From the cell containing the given text, extract its center point as [x, y] coordinate. 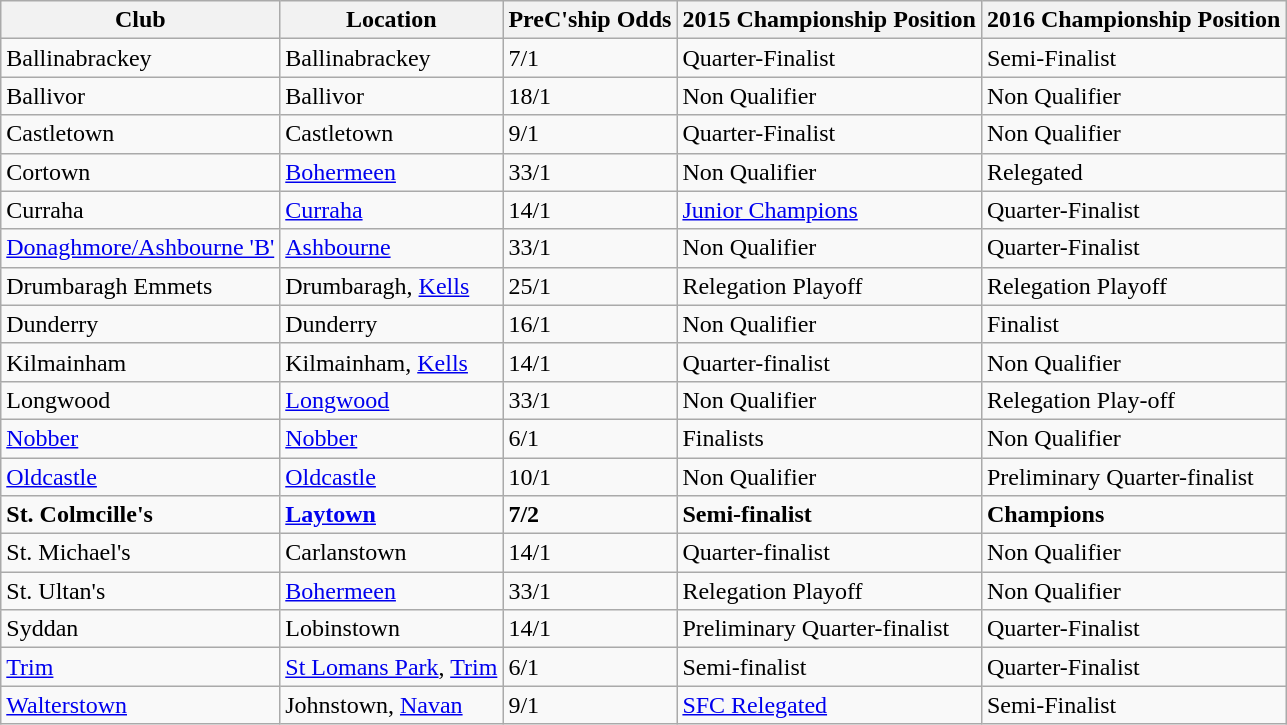
Location [392, 20]
Relegation Play-off [1133, 400]
7/1 [590, 58]
Drumbaragh, Kells [392, 286]
Relegated [1133, 172]
18/1 [590, 96]
Trim [140, 667]
Laytown [392, 515]
St. Ultan's [140, 591]
Kilmainham, Kells [392, 362]
St Lomans Park, Trim [392, 667]
Syddan [140, 629]
10/1 [590, 477]
SFC Relegated [829, 705]
Finalist [1133, 324]
Kilmainham [140, 362]
Walterstown [140, 705]
Johnstown, Navan [392, 705]
2016 Championship Position [1133, 20]
16/1 [590, 324]
PreC'ship Odds [590, 20]
Junior Champions [829, 210]
St. Colmcille's [140, 515]
Carlanstown [392, 553]
25/1 [590, 286]
Ashbourne [392, 248]
Donaghmore/Ashbourne 'B' [140, 248]
2015 Championship Position [829, 20]
Finalists [829, 438]
7/2 [590, 515]
St. Michael's [140, 553]
Drumbaragh Emmets [140, 286]
Cortown [140, 172]
Lobinstown [392, 629]
Club [140, 20]
Champions [1133, 515]
